Detect which cell encompasses the target text, then output its (x, y) center coordinate. 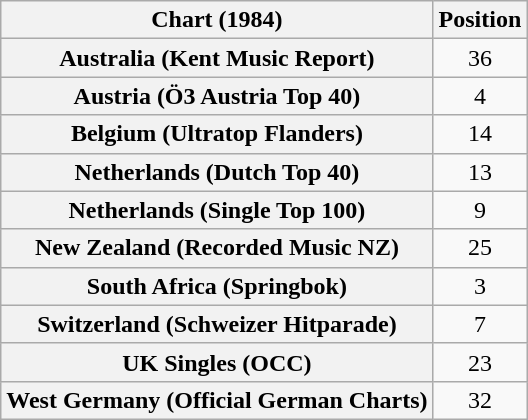
25 (480, 248)
14 (480, 134)
South Africa (Springbok) (217, 286)
Netherlands (Dutch Top 40) (217, 172)
32 (480, 400)
23 (480, 362)
Netherlands (Single Top 100) (217, 210)
36 (480, 58)
UK Singles (OCC) (217, 362)
New Zealand (Recorded Music NZ) (217, 248)
Position (480, 20)
Switzerland (Schweizer Hitparade) (217, 324)
Austria (Ö3 Austria Top 40) (217, 96)
Belgium (Ultratop Flanders) (217, 134)
4 (480, 96)
9 (480, 210)
3 (480, 286)
Australia (Kent Music Report) (217, 58)
13 (480, 172)
West Germany (Official German Charts) (217, 400)
Chart (1984) (217, 20)
7 (480, 324)
